Capture the cell that displays the provided text and extract its [X, Y] central coordinate. 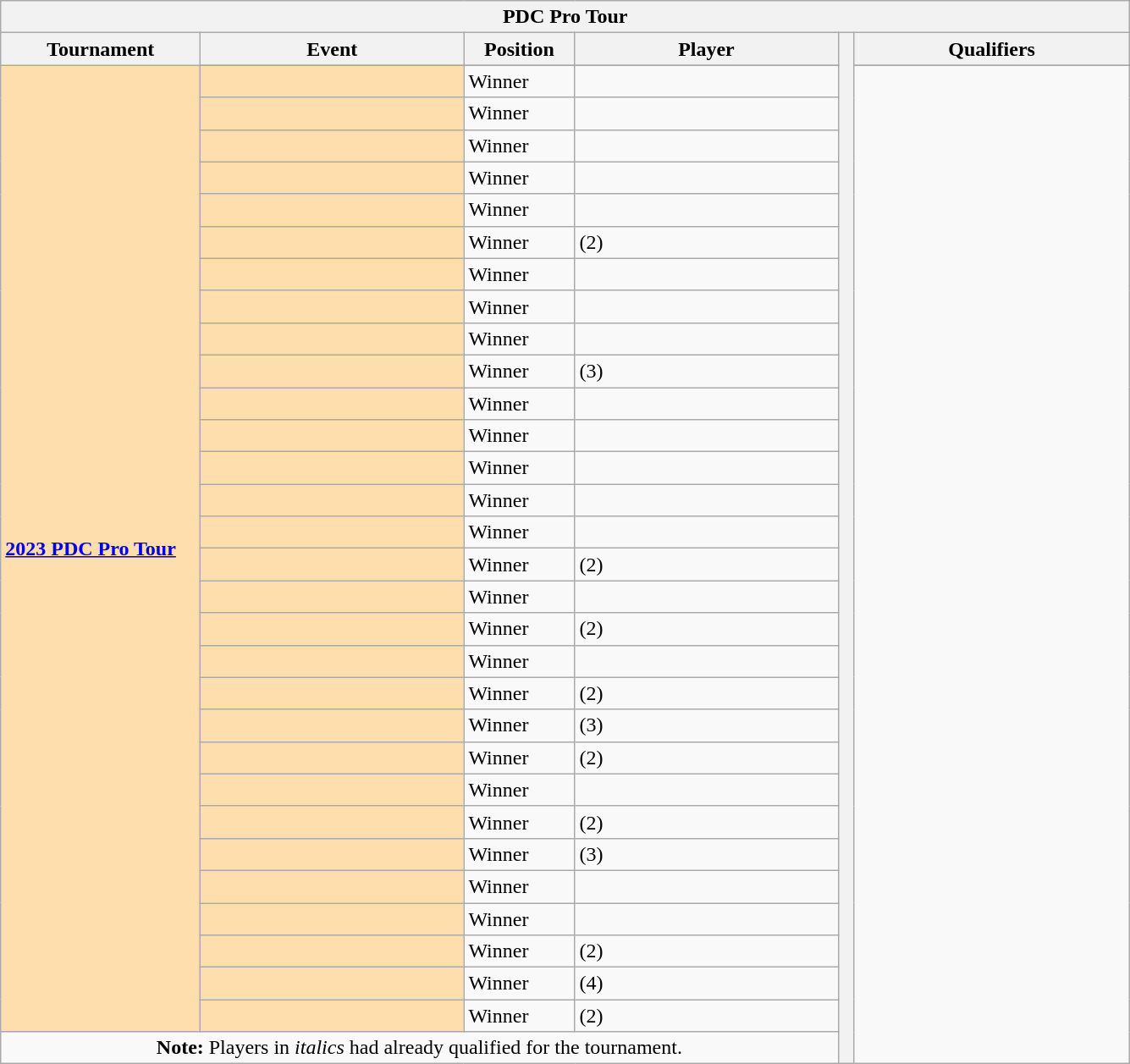
Position [520, 49]
Note: Players in italics had already qualified for the tournament. [420, 1048]
2023 PDC Pro Tour [101, 549]
Qualifiers [992, 49]
(4) [706, 984]
Event [332, 49]
Tournament [101, 49]
PDC Pro Tour [565, 17]
Player [706, 49]
